Find where the given text appears and provide that cell's center as (x, y) coordinate. 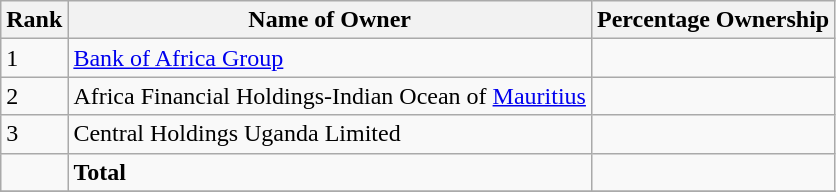
2 (34, 96)
3 (34, 134)
Rank (34, 20)
Percentage Ownership (712, 20)
1 (34, 58)
Central Holdings Uganda Limited (330, 134)
Africa Financial Holdings-Indian Ocean of Mauritius (330, 96)
Name of Owner (330, 20)
Total (330, 172)
Bank of Africa Group (330, 58)
